Search for the cell housing the specified text and yield its (x, y) center coordinate. 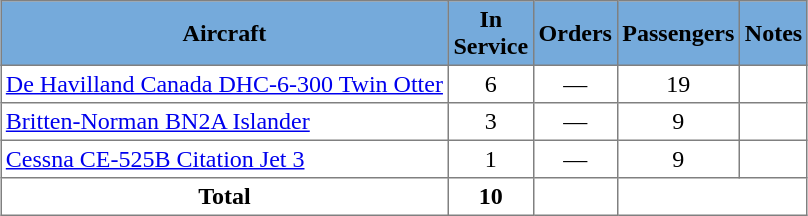
Britten-Norman BN2A Islander (225, 122)
Total (225, 197)
Notes (774, 33)
3 (490, 122)
Passengers (678, 33)
Orders (575, 33)
19 (678, 84)
6 (490, 84)
InService (490, 33)
De Havilland Canada DHC-6-300 Twin Otter (225, 84)
Aircraft (225, 33)
Cessna CE-525B Citation Jet 3 (225, 159)
10 (490, 197)
1 (490, 159)
